For the text-containing cell, return its midpoint in [X, Y] coordinate format. 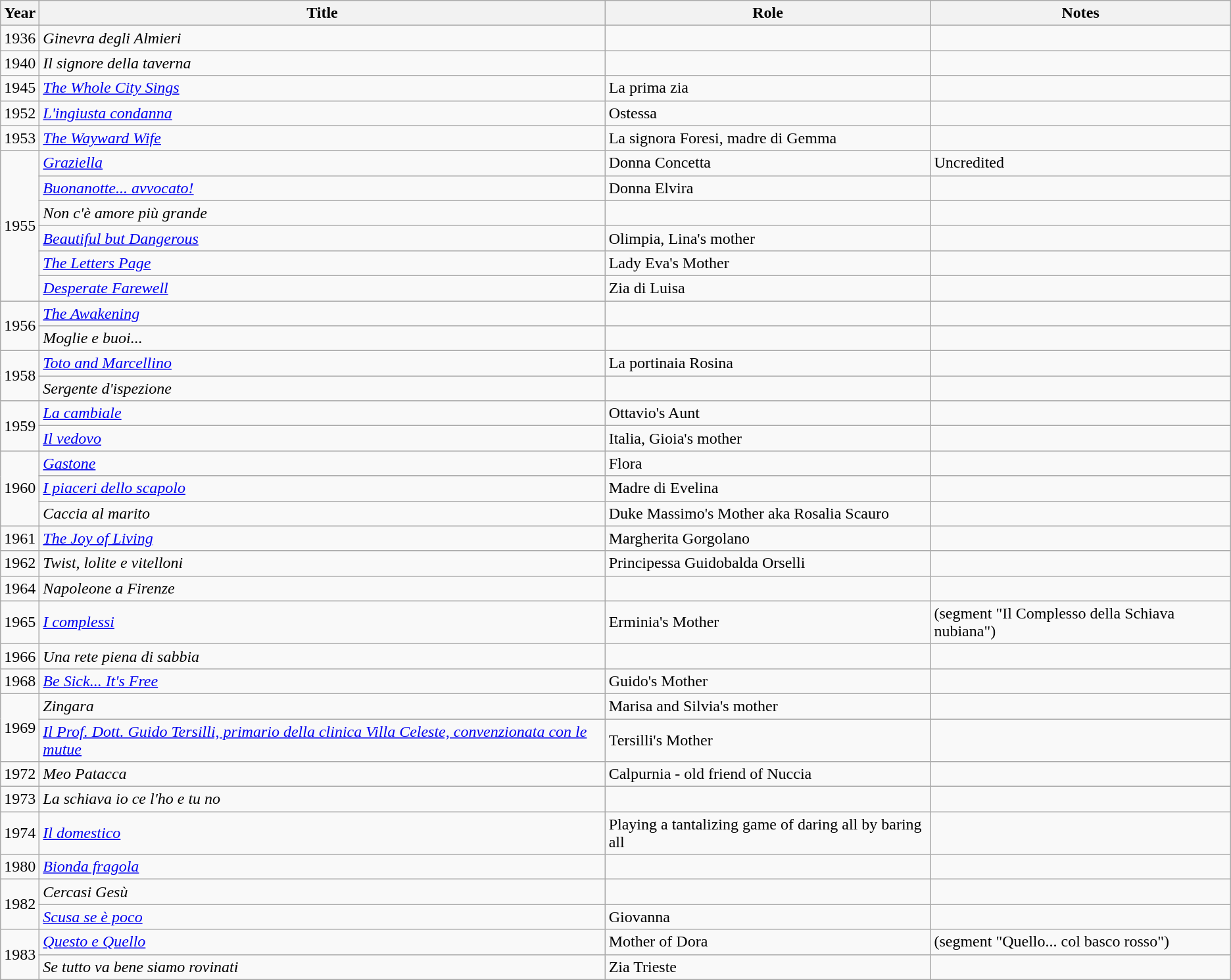
Italia, Gioia's mother [768, 438]
1956 [20, 326]
Margherita Gorgolano [768, 538]
Il Prof. Dott. Guido Tersilli, primario della clinica Villa Celeste, convenzionata con le mutue [322, 740]
Bionda fragola [322, 867]
1962 [20, 563]
Sergente d'ispezione [322, 388]
The Joy of Living [322, 538]
Ginevra degli Almieri [322, 38]
Il domestico [322, 833]
La cambiale [322, 413]
Gastone [322, 463]
Moglie e buoi... [322, 338]
Questo e Quello [322, 942]
1965 [20, 622]
1964 [20, 588]
Zia Trieste [768, 967]
1958 [20, 376]
The Awakening [322, 314]
Role [768, 13]
The Wayward Wife [322, 138]
1945 [20, 88]
Meo Patacca [322, 774]
Erminia's Mother [768, 622]
Flora [768, 463]
Olimpia, Lina's mother [768, 238]
1940 [20, 63]
Giovanna [768, 917]
1972 [20, 774]
Duke Massimo's Mother aka Rosalia Scauro [768, 513]
1969 [20, 727]
Non c'è amore più grande [322, 213]
1983 [20, 954]
Ottavio's Aunt [768, 413]
1968 [20, 681]
I complessi [322, 622]
Twist, lolite e vitelloni [322, 563]
Notes [1080, 13]
Se tutto va bene siamo rovinati [322, 967]
Donna Concetta [768, 163]
Guido's Mother [768, 681]
La signora Foresi, madre di Gemma [768, 138]
Zingara [322, 706]
1960 [20, 488]
1961 [20, 538]
Year [20, 13]
(segment "Il Complesso della Schiava nubiana") [1080, 622]
Zia di Luisa [768, 288]
Toto and Marcellino [322, 363]
Be Sick... It's Free [322, 681]
Scusa se è poco [322, 917]
Playing a tantalizing game of daring all by baring all [768, 833]
Napoleone a Firenze [322, 588]
La prima zia [768, 88]
Title [322, 13]
I piaceri dello scapolo [322, 488]
Uncredited [1080, 163]
Graziella [322, 163]
La portinaia Rosina [768, 363]
1982 [20, 904]
1953 [20, 138]
1952 [20, 113]
1959 [20, 426]
(segment "Quello... col basco rosso") [1080, 942]
Donna Elvira [768, 188]
Tersilli's Mother [768, 740]
L'ingiusta condanna [322, 113]
Buonanotte... avvocato! [322, 188]
1966 [20, 656]
Desperate Farewell [322, 288]
The Whole City Sings [322, 88]
Caccia al marito [322, 513]
1955 [20, 225]
Una rete piena di sabbia [322, 656]
1980 [20, 867]
Ostessa [768, 113]
Lady Eva's Mother [768, 263]
Beautiful but Dangerous [322, 238]
1974 [20, 833]
1936 [20, 38]
Il vedovo [322, 438]
La schiava io ce l'ho e tu no [322, 799]
Mother of Dora [768, 942]
The Letters Page [322, 263]
Principessa Guidobalda Orselli [768, 563]
Calpurnia - old friend of Nuccia [768, 774]
Il signore della taverna [322, 63]
1973 [20, 799]
Madre di Evelina [768, 488]
Cercasi Gesù [322, 892]
Marisa and Silvia's mother [768, 706]
